Capture the cell that displays the provided text and extract its (x, y) central coordinate. 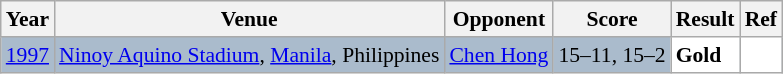
Score (612, 19)
Ref (761, 19)
Gold (706, 55)
Ninoy Aquino Stadium, Manila, Philippines (249, 55)
Result (706, 19)
Year (28, 19)
Venue (249, 19)
1997 (28, 55)
Chen Hong (498, 55)
Opponent (498, 19)
15–11, 15–2 (612, 55)
